Search for the cell housing the specified text and yield its [x, y] center coordinate. 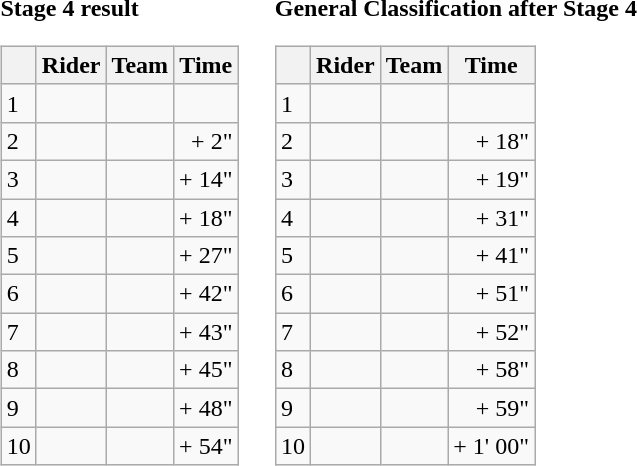
+ 43" [206, 332]
+ 52" [492, 332]
+ 54" [206, 446]
+ 48" [206, 408]
+ 51" [492, 294]
+ 58" [492, 370]
+ 14" [206, 179]
+ 1' 00" [492, 446]
+ 31" [492, 217]
+ 41" [492, 256]
+ 59" [492, 408]
+ 27" [206, 256]
+ 45" [206, 370]
+ 2" [206, 141]
+ 42" [206, 294]
+ 19" [492, 179]
